Detect which cell encompasses the target text, then output its (X, Y) center coordinate. 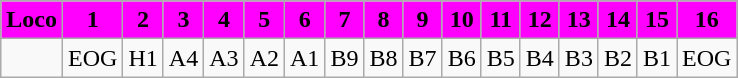
A3 (224, 58)
A4 (183, 58)
6 (305, 20)
B7 (422, 58)
8 (384, 20)
3 (183, 20)
13 (578, 20)
B1 (656, 58)
B4 (540, 58)
H1 (143, 58)
7 (344, 20)
B3 (578, 58)
14 (618, 20)
10 (462, 20)
1 (92, 20)
B5 (500, 58)
B9 (344, 58)
B8 (384, 58)
9 (422, 20)
11 (500, 20)
2 (143, 20)
A2 (264, 58)
Loco (32, 20)
5 (264, 20)
B2 (618, 58)
16 (707, 20)
A1 (305, 58)
4 (224, 20)
12 (540, 20)
15 (656, 20)
B6 (462, 58)
